Return (X, Y) of the center of cell containing provided text 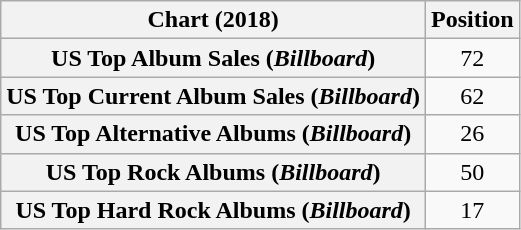
72 (472, 58)
Position (472, 20)
US Top Current Album Sales (Billboard) (214, 96)
26 (472, 134)
62 (472, 96)
Chart (2018) (214, 20)
50 (472, 172)
US Top Alternative Albums (Billboard) (214, 134)
17 (472, 210)
US Top Hard Rock Albums (Billboard) (214, 210)
US Top Rock Albums (Billboard) (214, 172)
US Top Album Sales (Billboard) (214, 58)
